Scan for the cell matching the given text and deliver its [X, Y] coordinate at center. 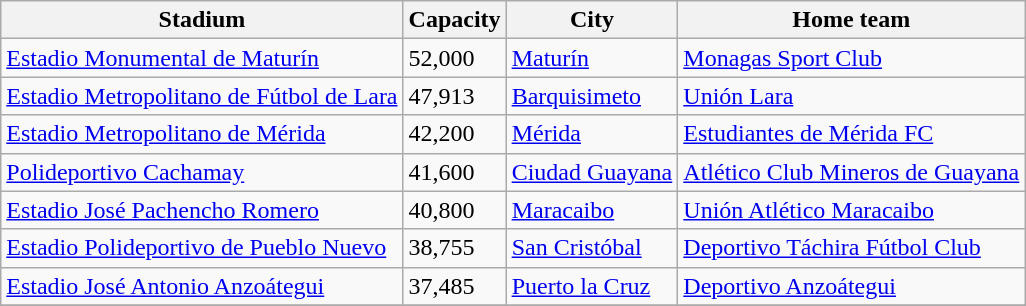
Estadio José Antonio Anzoátegui [202, 286]
47,913 [454, 96]
Mérida [592, 134]
Estadio Polideportivo de Pueblo Nuevo [202, 248]
Deportivo Anzoátegui [852, 286]
Ciudad Guayana [592, 172]
Estudiantes de Mérida FC [852, 134]
San Cristóbal [592, 248]
City [592, 20]
52,000 [454, 58]
Capacity [454, 20]
Barquisimeto [592, 96]
Maturín [592, 58]
Estadio José Pachencho Romero [202, 210]
Unión Lara [852, 96]
Atlético Club Mineros de Guayana [852, 172]
38,755 [454, 248]
Stadium [202, 20]
Deportivo Táchira Fútbol Club [852, 248]
Estadio Metropolitano de Mérida [202, 134]
41,600 [454, 172]
Estadio Metropolitano de Fútbol de Lara [202, 96]
Home team [852, 20]
37,485 [454, 286]
Puerto la Cruz [592, 286]
Monagas Sport Club [852, 58]
40,800 [454, 210]
Estadio Monumental de Maturín [202, 58]
Polideportivo Cachamay [202, 172]
42,200 [454, 134]
Maracaibo [592, 210]
Unión Atlético Maracaibo [852, 210]
